Find where the given text appears and provide that cell's center as (x, y) coordinate. 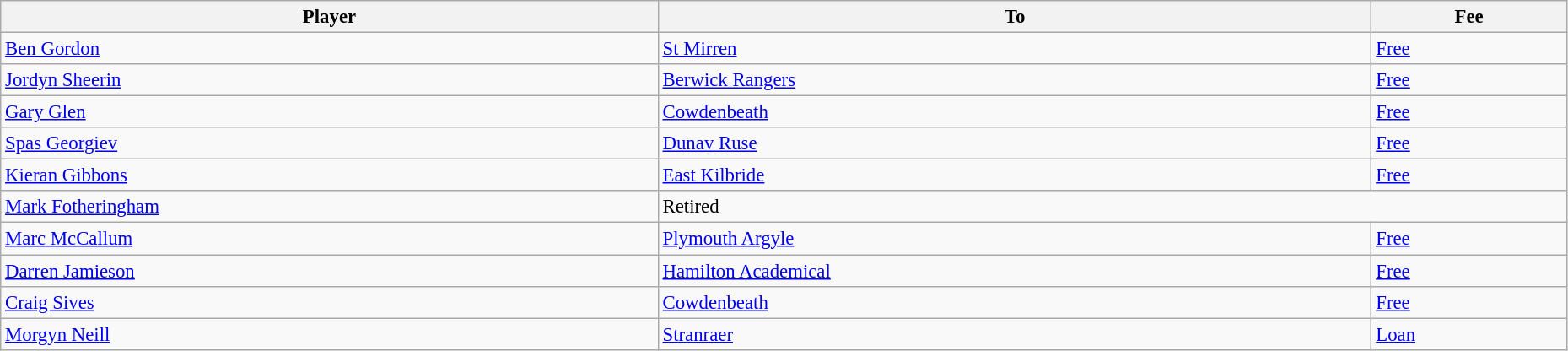
Mark Fotheringham (329, 207)
Plymouth Argyle (1015, 239)
To (1015, 17)
Darren Jamieson (329, 271)
Gary Glen (329, 112)
Retired (1112, 207)
Fee (1469, 17)
Ben Gordon (329, 49)
Dunav Ruse (1015, 143)
Berwick Rangers (1015, 80)
Craig Sives (329, 302)
Player (329, 17)
Stranraer (1015, 334)
Kieran Gibbons (329, 175)
Hamilton Academical (1015, 271)
Spas Georgiev (329, 143)
Loan (1469, 334)
Marc McCallum (329, 239)
Jordyn Sheerin (329, 80)
Morgyn Neill (329, 334)
East Kilbride (1015, 175)
St Mirren (1015, 49)
